From the cell containing the given text, extract its center point as [X, Y] coordinate. 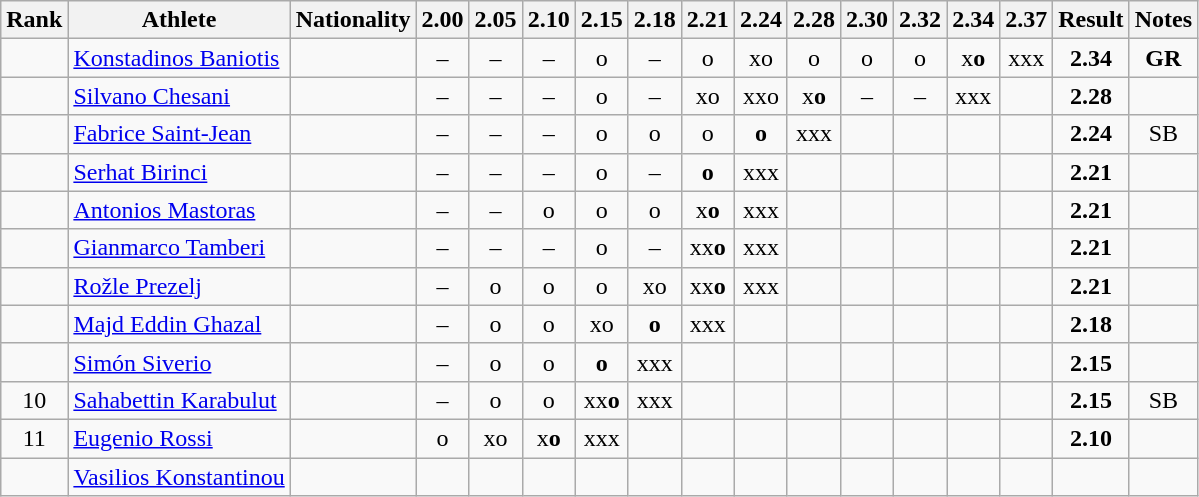
Nationality [353, 20]
2.05 [496, 20]
Athlete [179, 20]
Fabrice Saint-Jean [179, 134]
Majd Eddin Ghazal [179, 324]
Notes [1163, 20]
Result [1091, 20]
Simón Siverio [179, 362]
2.30 [866, 20]
10 [34, 400]
11 [34, 438]
GR [1163, 58]
Silvano Chesani [179, 96]
Eugenio Rossi [179, 438]
Rožle Prezelj [179, 286]
Vasilios Konstantinou [179, 477]
2.37 [1026, 20]
Sahabettin Karabulut [179, 400]
Konstadinos Baniotis [179, 58]
Antonios Mastoras [179, 210]
Rank [34, 20]
Gianmarco Tamberi [179, 248]
2.00 [442, 20]
Serhat Birinci [179, 172]
2.32 [920, 20]
